Scan for the cell matching the given text and deliver its (X, Y) coordinate at center. 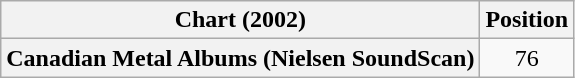
76 (527, 58)
Chart (2002) (240, 20)
Canadian Metal Albums (Nielsen SoundScan) (240, 58)
Position (527, 20)
